Pinpoint the cell where the given text exists, returning its [x, y] midpoint coordinate. 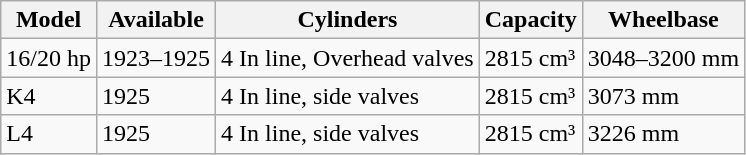
3048–3200 mm [663, 58]
Wheelbase [663, 20]
16/20 hp [49, 58]
Cylinders [348, 20]
Capacity [530, 20]
L4 [49, 134]
1923–1925 [156, 58]
4 In line, Overhead valves [348, 58]
Model [49, 20]
Available [156, 20]
3073 mm [663, 96]
3226 mm [663, 134]
K4 [49, 96]
